Return the (X, Y) coordinate for the center point of the cell that contains the specified text.  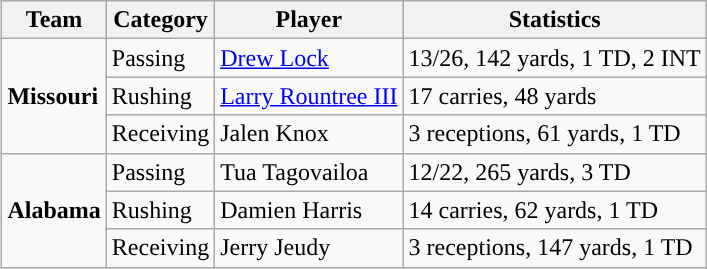
Damien Harris (309, 210)
Drew Lock (309, 58)
Alabama (54, 210)
Player (309, 20)
Category (160, 20)
Team (54, 20)
Missouri (54, 96)
13/26, 142 yards, 1 TD, 2 INT (554, 58)
3 receptions, 147 yards, 1 TD (554, 248)
3 receptions, 61 yards, 1 TD (554, 134)
Larry Rountree III (309, 96)
Jalen Knox (309, 134)
12/22, 265 yards, 3 TD (554, 172)
Tua Tagovailoa (309, 172)
14 carries, 62 yards, 1 TD (554, 210)
Jerry Jeudy (309, 248)
17 carries, 48 yards (554, 96)
Statistics (554, 20)
